Capture the cell that displays the provided text and extract its [X, Y] central coordinate. 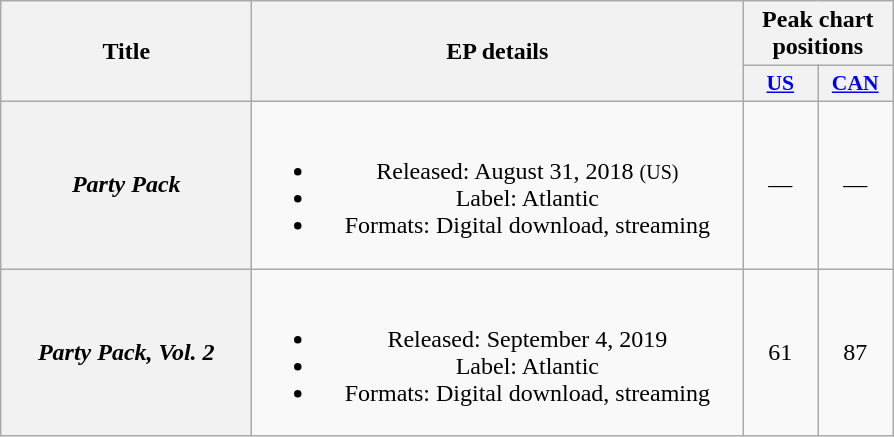
Title [126, 52]
EP details [498, 52]
Released: August 31, 2018 (US)Label: AtlanticFormats: Digital download, streaming [498, 184]
Released: September 4, 2019Label: AtlanticFormats: Digital download, streaming [498, 352]
US [780, 84]
CAN [856, 84]
61 [780, 352]
Party Pack, Vol. 2 [126, 352]
Peak chart positions [818, 34]
87 [856, 352]
Party Pack [126, 184]
